Determine the (X, Y) coordinate at the center of the cell enclosing the given text.  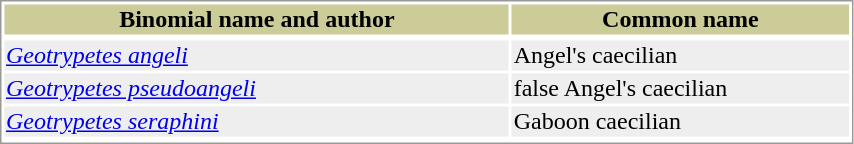
Angel's caecilian (680, 55)
Geotrypetes pseudoangeli (256, 89)
Common name (680, 19)
Gaboon caecilian (680, 121)
Geotrypetes angeli (256, 55)
Geotrypetes seraphini (256, 121)
Binomial name and author (256, 19)
false Angel's caecilian (680, 89)
